Search for the cell housing the specified text and yield its (X, Y) center coordinate. 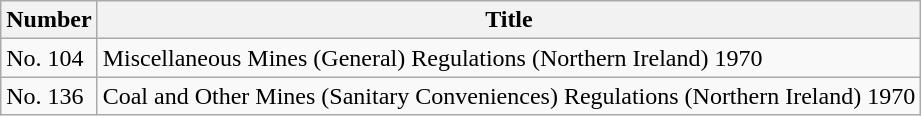
No. 136 (49, 96)
Number (49, 20)
Miscellaneous Mines (General) Regulations (Northern Ireland) 1970 (509, 58)
Coal and Other Mines (Sanitary Conveniences) Regulations (Northern Ireland) 1970 (509, 96)
Title (509, 20)
No. 104 (49, 58)
